Scan for the cell matching the given text and deliver its (x, y) coordinate at center. 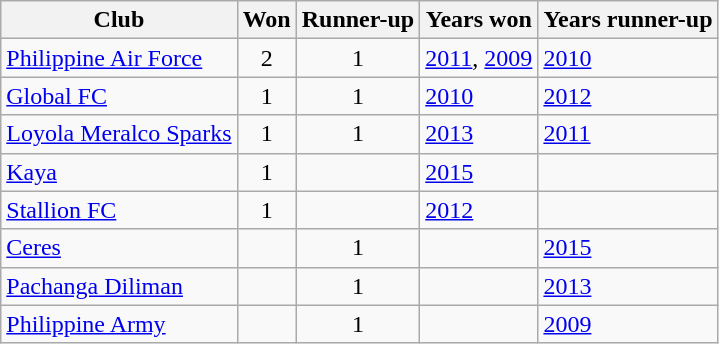
Loyola Meralco Sparks (119, 134)
Years runner-up (628, 20)
2011 (628, 134)
Kaya (119, 172)
Global FC (119, 96)
Won (266, 20)
Years won (479, 20)
2009 (628, 324)
Club (119, 20)
Philippine Army (119, 324)
Runner-up (358, 20)
2011, 2009 (479, 58)
2 (266, 58)
Stallion FC (119, 210)
Ceres (119, 248)
Philippine Air Force (119, 58)
Pachanga Diliman (119, 286)
